From the cell containing the given text, extract its center point as (x, y) coordinate. 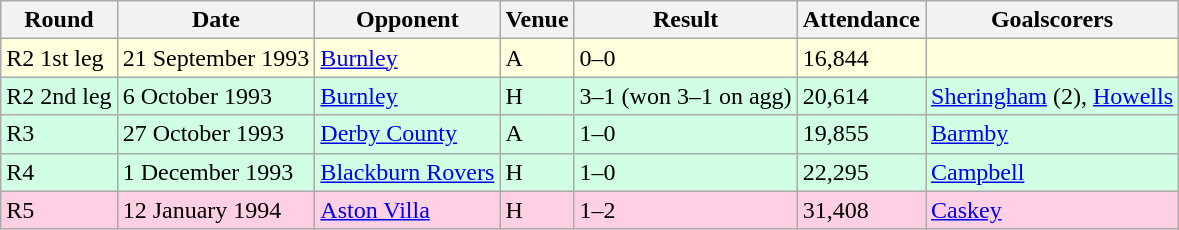
R2 2nd leg (59, 96)
Caskey (1052, 210)
Derby County (408, 134)
Aston Villa (408, 210)
R5 (59, 210)
1 December 1993 (216, 172)
Venue (537, 20)
16,844 (861, 58)
0–0 (686, 58)
R3 (59, 134)
20,614 (861, 96)
Goalscorers (1052, 20)
Round (59, 20)
12 January 1994 (216, 210)
19,855 (861, 134)
6 October 1993 (216, 96)
Date (216, 20)
R2 1st leg (59, 58)
Sheringham (2), Howells (1052, 96)
22,295 (861, 172)
R4 (59, 172)
Barmby (1052, 134)
Result (686, 20)
1–2 (686, 210)
3–1 (won 3–1 on agg) (686, 96)
Opponent (408, 20)
21 September 1993 (216, 58)
Attendance (861, 20)
Campbell (1052, 172)
27 October 1993 (216, 134)
31,408 (861, 210)
Blackburn Rovers (408, 172)
